Return the [x, y] coordinate for the center point of the cell that contains the specified text.  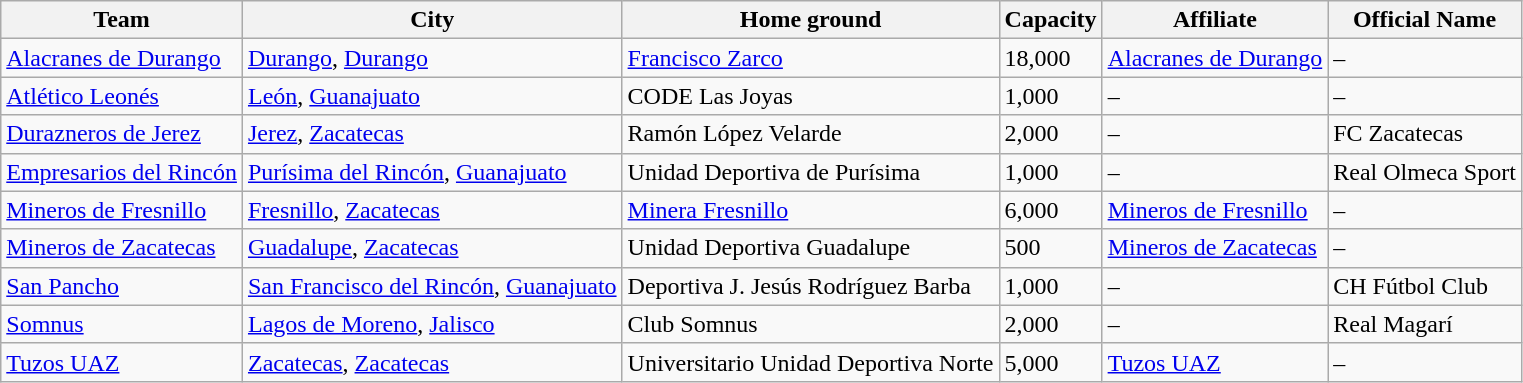
Club Somnus [810, 324]
Francisco Zarco [810, 58]
City [432, 20]
Affiliate [1215, 20]
Deportiva J. Jesús Rodríguez Barba [810, 286]
6,000 [1050, 210]
Zacatecas, Zacatecas [432, 362]
Durango, Durango [432, 58]
Ramón López Velarde [810, 134]
Fresnillo, Zacatecas [432, 210]
Purísima del Rincón, Guanajuato [432, 172]
Empresarios del Rincón [122, 172]
Lagos de Moreno, Jalisco [432, 324]
San Pancho [122, 286]
Atlético Leonés [122, 96]
Minera Fresnillo [810, 210]
Real Olmeca Sport [1425, 172]
Jerez, Zacatecas [432, 134]
FC Zacatecas [1425, 134]
Guadalupe, Zacatecas [432, 248]
18,000 [1050, 58]
CH Fútbol Club [1425, 286]
León, Guanajuato [432, 96]
Unidad Deportiva Guadalupe [810, 248]
Real Magarí [1425, 324]
Unidad Deportiva de Purísima [810, 172]
CODE Las Joyas [810, 96]
Team [122, 20]
5,000 [1050, 362]
Somnus [122, 324]
Capacity [1050, 20]
500 [1050, 248]
San Francisco del Rincón, Guanajuato [432, 286]
Official Name [1425, 20]
Durazneros de Jerez [122, 134]
Home ground [810, 20]
Universitario Unidad Deportiva Norte [810, 362]
